Provide the (X, Y) coordinate of the cell's center where the given text is located.  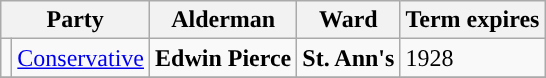
Party (76, 20)
1928 (472, 58)
St. Ann's (348, 58)
Term expires (472, 20)
Ward (348, 20)
Edwin Pierce (224, 58)
Alderman (224, 20)
Conservative (81, 58)
